Return the [X, Y] coordinate for the center point of the cell that contains the specified text.  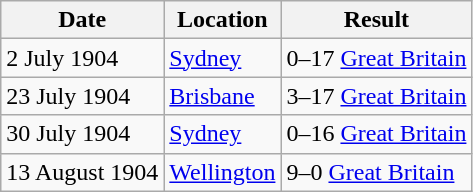
Wellington [222, 172]
Brisbane [222, 96]
23 July 1904 [82, 96]
2 July 1904 [82, 58]
9–0 Great Britain [376, 172]
3–17 Great Britain [376, 96]
Location [222, 20]
13 August 1904 [82, 172]
30 July 1904 [82, 134]
Date [82, 20]
0–17 Great Britain [376, 58]
0–16 Great Britain [376, 134]
Result [376, 20]
